Identify which cell holds the provided text, then report its (X, Y) central coordinate. 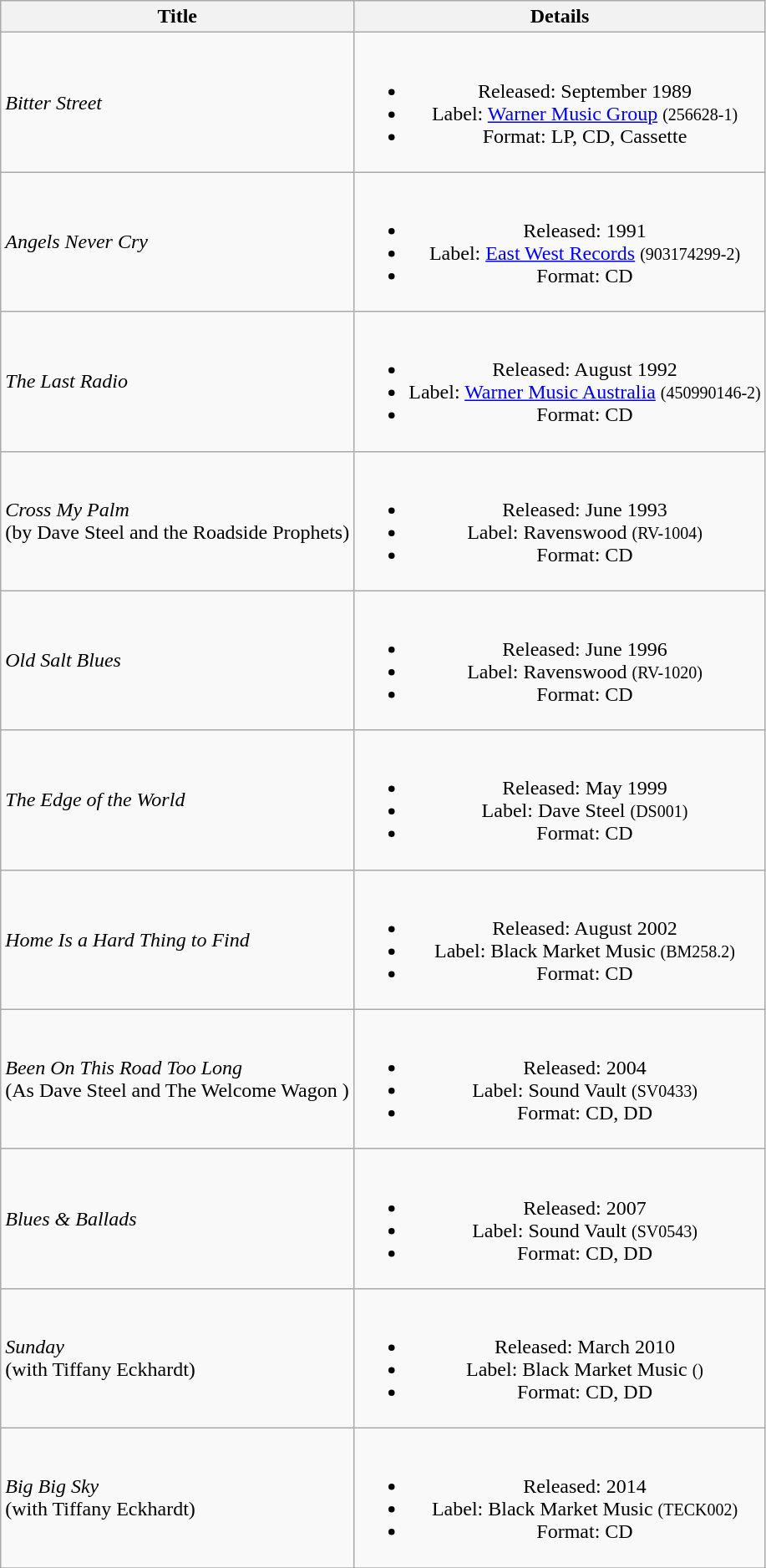
Title (177, 17)
Released: September 1989Label: Warner Music Group (256628-1)Format: LP, CD, Cassette (560, 102)
The Last Radio (177, 381)
Big Big Sky (with Tiffany Eckhardt) (177, 1497)
Released: March 2010Label: Black Market Music ()Format: CD, DD (560, 1358)
Cross My Palm (by Dave Steel and the Roadside Prophets) (177, 521)
Released: 1991Label: East West Records (903174299-2)Format: CD (560, 242)
Released: May 1999Label: Dave Steel (DS001)Format: CD (560, 800)
Bitter Street (177, 102)
Released: 2014Label: Black Market Music (TECK002)Format: CD (560, 1497)
Angels Never Cry (177, 242)
Details (560, 17)
Old Salt Blues (177, 660)
Sunday (with Tiffany Eckhardt) (177, 1358)
Been On This Road Too Long (As Dave Steel and The Welcome Wagon ) (177, 1079)
The Edge of the World (177, 800)
Released: June 1993Label: Ravenswood (RV-1004)Format: CD (560, 521)
Released: 2007Label: Sound Vault (SV0543)Format: CD, DD (560, 1218)
Home Is a Hard Thing to Find (177, 939)
Released: August 1992Label: Warner Music Australia (450990146-2)Format: CD (560, 381)
Released: June 1996Label: Ravenswood (RV-1020)Format: CD (560, 660)
Released: 2004Label: Sound Vault (SV0433)Format: CD, DD (560, 1079)
Blues & Ballads (177, 1218)
Released: August 2002Label: Black Market Music (BM258.2)Format: CD (560, 939)
